Pinpoint the cell where the given text exists, returning its (X, Y) midpoint coordinate. 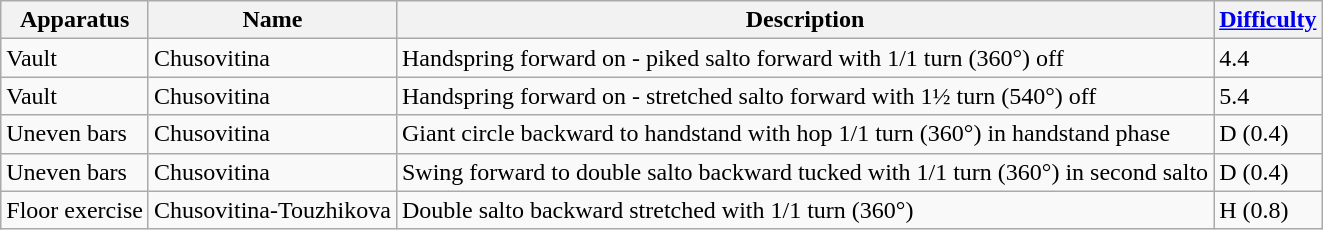
4.4 (1268, 58)
Description (804, 20)
Double salto backward stretched with 1/1 turn (360°) (804, 210)
Apparatus (75, 20)
H (0.8) (1268, 210)
Floor exercise (75, 210)
Swing forward to double salto backward tucked with 1/1 turn (360°) in second salto (804, 172)
Chusovitina-Touzhikova (272, 210)
Name (272, 20)
Giant circle backward to handstand with hop 1/1 turn (360°) in handstand phase (804, 134)
Handspring forward on - stretched salto forward with 1½ turn (540°) off (804, 96)
Handspring forward on - piked salto forward with 1/1 turn (360°) off (804, 58)
Difficulty (1268, 20)
5.4 (1268, 96)
